For the text-containing cell, return its midpoint in [X, Y] coordinate format. 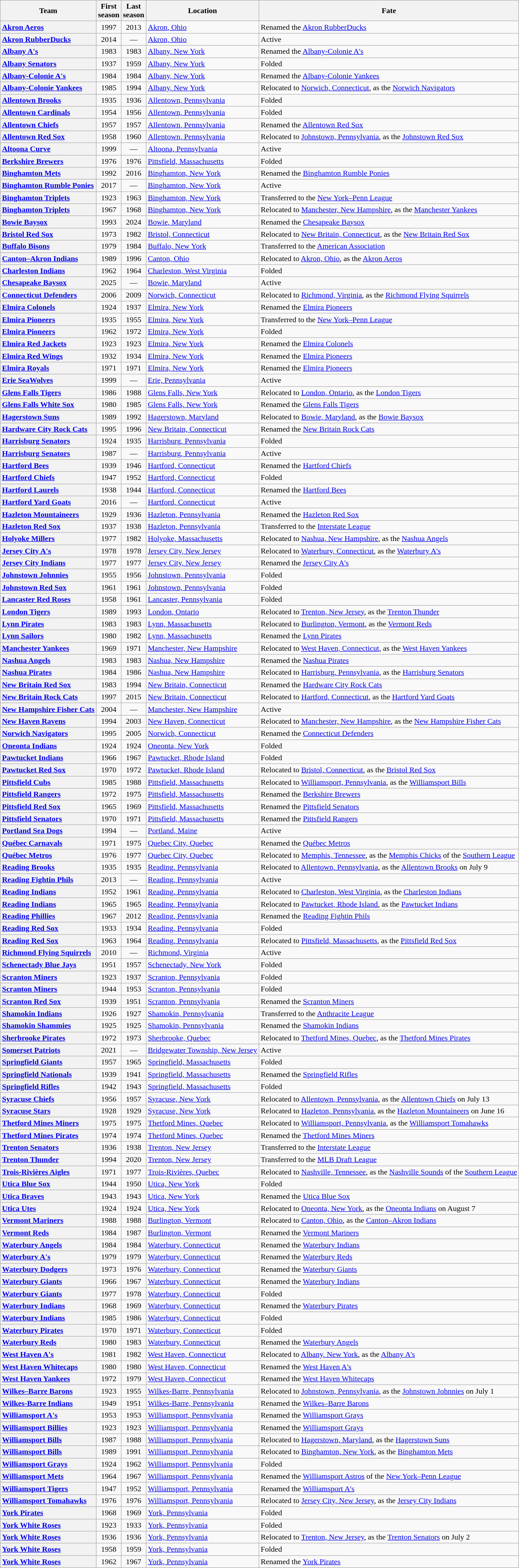
Relocated to Hazleton, Pennsylvania, as the Hazleton Mountaineers on June 16 [389, 1111]
Renamed the Hazleton Red Sox [389, 514]
Renamed the Scranton Miners [389, 1001]
Relocated to West Haven, Connecticut, as the West Haven Yankees [389, 648]
Shamokin Shammies [48, 1026]
Location [202, 11]
1949 [109, 1403]
Williamsport Billies [48, 1428]
Nashua Pirates [48, 673]
Springfield Giants [48, 1062]
Relocated to Manchester, New Hampshire, as the Manchester Yankees [389, 210]
Renamed the Williamsport Astros of the New York–Penn League [389, 1476]
Relocated to Williamsport, Pennsylvania, as the Williamsport Bills [389, 782]
Renamed the Thetford Mines Miners [389, 1135]
Syracuse Chiefs [48, 1099]
Albany A's [48, 52]
2004 [109, 709]
London, Ontario [202, 612]
Renamed the Binghamton Rumble Ponies [389, 173]
1932 [109, 356]
Relocated to Jersey City, New Jersey, as the Jersey City Indians [389, 1500]
1946 [134, 466]
Relocated to Oneonta, New York, as the Oneonta Indians on August 7 [389, 1208]
New Haven, Connecticut [202, 721]
Allentown Cardinals [48, 112]
Renamed the Pittsfield Senators [389, 807]
Trenton Thunder [48, 1160]
Relocated to Thetford Mines, Quebec, as the Thetford Mines Pirates [389, 1038]
Relocated to Pawtucket, Rhode Island, as the Pawtucket Indians [389, 904]
1941 [134, 1074]
Glens Falls Tigers [48, 393]
Renamed the Berkshire Brewers [389, 794]
Renamed the Québec Metros [389, 843]
2025 [109, 283]
Relocated to Norwich, Connecticut, as the Norwich Navigators [389, 88]
Pawtucket Red Sox [48, 770]
West Haven Whitecaps [48, 1367]
Hardware City Rock Cats [48, 429]
Buffalo Bisons [48, 246]
Akron Aeros [48, 27]
Wilkes–Barre Barons [48, 1391]
Nashua Angels [48, 660]
1926 [109, 1014]
Chesapeake Baysox [48, 283]
Vermont Mariners [48, 1221]
Relocated to Richmond, Virginia, as the Richmond Flying Squirrels [389, 295]
Renamed the Albany-Colonie Yankees [389, 76]
Connecticut Defenders [48, 295]
Bristol, Connecticut [202, 234]
Waterbury Pirates [48, 1330]
West Haven Yankees [48, 1379]
Bristol Red Sox [48, 234]
Lancaster Red Roses [48, 600]
Utica Braves [48, 1196]
Renamed the Jersey City A's [389, 563]
1960 [134, 137]
Thetford Mines Miners [48, 1123]
Reading Phillies [48, 916]
2003 [134, 721]
1981 [109, 1355]
Portland, Maine [202, 831]
West Haven A's [48, 1355]
Pittsfield Senators [48, 819]
Relocated to Waterbury, Connecticut, as the Waterbury A's [389, 551]
Hartford Chiefs [48, 478]
Pittsfield Rangers [48, 794]
Williamsport Tomahawks [48, 1500]
Relocated to New Britain, Connecticut, as the New Britain Red Sox [389, 234]
Richmond Flying Squirrels [48, 953]
Relocated to Trenton, New Jersey, as the Trenton Thunder [389, 612]
Relocated to Allentown, Pennsylvania, as the Allentown Chiefs on July 13 [389, 1099]
Wilkes-Barre Indians [48, 1403]
Québec Carnavals [48, 843]
Relocated to Akron, Ohio, as the Akron Aeros [389, 259]
Reading Fightin Phils [48, 880]
Relocated to Canton, Ohio, as the Canton–Akron Indians [389, 1221]
Renamed the Lynn Pirates [389, 636]
New Hampshire Fisher Cats [48, 709]
Norwich Navigators [48, 733]
Johnstown Red Sox [48, 587]
2010 [109, 953]
Renamed the West Haven A's [389, 1367]
Relocated to Nashville, Tennessee, as the Nashville Sounds of the Southern League [389, 1172]
2005 [134, 733]
Relocated to Memphis, Tennessee, as the Memphis Chicks of the Southern League [389, 855]
Sherbrooke, Quebec [202, 1038]
New Britain Rock Cats [48, 697]
2006 [109, 295]
Renamed the Reading Fightin Phils [389, 916]
Hazleton Mountaineers [48, 514]
Transferred to the American Association [389, 246]
Renamed the Waterbury Angels [389, 1342]
Albany-Colonie A's [48, 76]
Relocated to Harrisburg, Pennsylvania, as the Harrisburg Senators [389, 673]
Relocated to Hagerstown, Maryland, as the Hagerstown Suns [389, 1440]
2015 [134, 697]
Holyoke Millers [48, 538]
Erie, Pennsylvania [202, 380]
Bowie Baysox [48, 222]
1927 [134, 1014]
Pawtucket Indians [48, 758]
Canton, Ohio [202, 259]
Oneonta, New York [202, 746]
Relocated to Bristol, Connecticut, as the Bristol Red Sox [389, 770]
Trenton Senators [48, 1148]
Lynn Pirates [48, 624]
Elmira Red Wings [48, 356]
Team [48, 11]
Renamed the Hardware City Rock Cats [389, 685]
Waterbury Dodgers [48, 1269]
Relocated to Albany, New York, as the Albany A's [389, 1355]
Springfield Rifles [48, 1086]
Renamed the Elmira Colonels [389, 344]
Relocated to Bowie, Maryland, as the Bowie Baysox [389, 417]
Trois-Rivières Aigles [48, 1172]
Berkshire Brewers [48, 161]
2020 [134, 1160]
Renamed the Connecticut Defenders [389, 733]
Albany Senators [48, 64]
Pittsfield Red Sox [48, 807]
Altoona Curve [48, 149]
Renamed the Allentown Red Sox [389, 124]
Binghamton Mets [48, 173]
Relocated to Nashua, New Hampshire, as the Nashua Angels [389, 538]
Schenectady Blue Jays [48, 965]
1942 [109, 1086]
Allentown Red Sox [48, 137]
Renamed the Hartford Chiefs [389, 466]
Johnstown Johnnies [48, 575]
2009 [134, 295]
Québec Metros [48, 855]
New Haven Ravens [48, 721]
Somerset Patriots [48, 1050]
Relocated to Johnstown, Pennsylvania, as the Johnstown Red Sox [389, 137]
Renamed the Glens Falls Tigers [389, 405]
Renamed the Vermont Mariners [389, 1233]
Relocated to London, Ontario, as the London Tigers [389, 393]
Relocated to Hartford, Connecticut, as the Hartford Yard Goats [389, 697]
Hazleton Red Sox [48, 526]
Relocated to Binghamton, New York, as the Binghamton Mets [389, 1452]
Charleston, West Virginia [202, 271]
Renamed the Chesapeake Baysox [389, 222]
Buffalo, New York [202, 246]
Bridgewater Township, New Jersey [202, 1050]
Williamsport A's [48, 1415]
Scranton Red Sox [48, 1001]
Williamsport Grays [48, 1464]
Syracuse Stars [48, 1111]
Firstseason [109, 11]
Relocated to Allentown, Pennsylvania, as the Allentown Brooks on July 9 [389, 867]
Holyoke, Massachusetts [202, 538]
Erie SeaWolves [48, 380]
Utica Utes [48, 1208]
Binghamton Rumble Ponies [48, 186]
Relocated to Johnstown, Pennsylvania, as the Johnstown Johnnies on July 1 [389, 1391]
Albany-Colonie Yankees [48, 88]
Relocated to Trenton, New Jersey, as the Trenton Senators on July 2 [389, 1537]
Transferred to the MLB Draft League [389, 1160]
Williamsport Mets [48, 1476]
Jersey City Indians [48, 563]
Hagerstown Suns [48, 417]
Relocated to Manchester, New Hampshire, as the New Hampshire Fisher Cats [389, 721]
Hartford Laurels [48, 490]
Renamed the Waterbury Giants [389, 1269]
Fate [389, 11]
Renamed the Pittsfield Rangers [389, 819]
Elmira Colonels [48, 307]
1928 [109, 1111]
1950 [134, 1184]
Renamed the Akron RubberDucks [389, 27]
Charleston Indians [48, 271]
Canton–Akron Indians [48, 259]
Waterbury A's [48, 1257]
Manchester Yankees [48, 648]
New Britain Red Sox [48, 685]
2024 [134, 222]
2017 [109, 186]
2014 [109, 39]
2012 [134, 916]
Renamed the Wilkes–Barre Barons [389, 1403]
Hagerstown, Maryland [202, 417]
Schenectady, New York [202, 965]
Reading Brooks [48, 867]
Relocated to Burlington, Vermont, as the Vermont Reds [389, 624]
Relocated to Williamsport, Pennsylvania, as the Williamsport Tomahawks [389, 1123]
Portland Sea Dogs [48, 831]
Renamed the Waterbury Reds [389, 1257]
Renamed the York Pirates [389, 1562]
Transferred to the Anthracite League [389, 1014]
2021 [109, 1050]
Renamed the Nashua Pirates [389, 660]
Shamokin Indians [48, 1014]
Renamed the Springfield Rifles [389, 1074]
Allentown Chiefs [48, 124]
Hartford Yard Goats [48, 502]
Renamed the Waterbury Pirates [389, 1306]
Vermont Reds [48, 1233]
1954 [109, 112]
Lancaster, Pennsylvania [202, 600]
Hartford Bees [48, 466]
Jersey City A's [48, 551]
Renamed the Utica Blue Sox [389, 1196]
Relocated to Pittsfield, Massachusetts, as the Pittsfield Red Sox [389, 940]
Springfield Nationals [48, 1074]
1991 [134, 1452]
Trois-Rivières, Quebec [202, 1172]
London Tigers [48, 612]
Akron RubberDucks [48, 39]
Waterbury Reds [48, 1342]
Waterbury Angels [48, 1245]
Altoona, Pennsylvania [202, 149]
Elmira Royals [48, 368]
Utica Blue Sox [48, 1184]
Lastseason [134, 11]
Renamed the West Haven Whitecaps [389, 1379]
Williamsport Tigers [48, 1488]
Glens Falls White Sox [48, 405]
Renamed the Hartford Bees [389, 490]
Renamed the Williamsport A's [389, 1488]
Renamed the Albany-Colonie A's [389, 52]
Oneonta Indians [48, 746]
Relocated to Charleston, West Virginia, as the Charleston Indians [389, 892]
Elmira Red Jackets [48, 344]
Thetford Mines Pirates [48, 1135]
Richmond, Virginia [202, 953]
York Pirates [48, 1513]
Allentown Brooks [48, 100]
Renamed the Shamokin Indians [389, 1026]
Sherbrooke Pirates [48, 1038]
Pittsfield Cubs [48, 782]
Renamed the New Britain Rock Cats [389, 429]
Lynn Sailors [48, 636]
